Locate the cell with the specified text and output its (x, y) center coordinate. 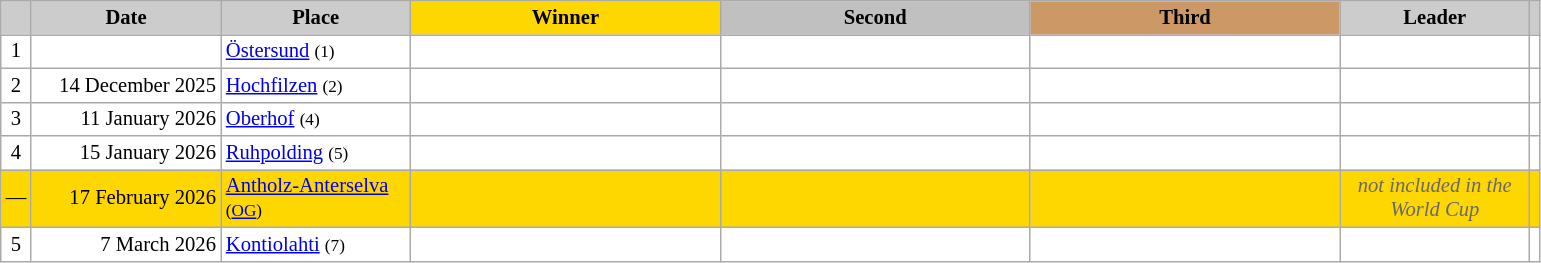
Leader (1435, 17)
Third (1185, 17)
Second (875, 17)
1 (16, 51)
11 January 2026 (126, 119)
Ruhpolding (5) (316, 153)
Kontiolahti (7) (316, 244)
Östersund (1) (316, 51)
Antholz-Anterselva (OG) (316, 198)
Winner (566, 17)
Date (126, 17)
— (16, 198)
4 (16, 153)
17 February 2026 (126, 198)
7 March 2026 (126, 244)
Hochfilzen (2) (316, 85)
14 December 2025 (126, 85)
Oberhof (4) (316, 119)
Place (316, 17)
2 (16, 85)
5 (16, 244)
not included in the World Cup (1435, 198)
15 January 2026 (126, 153)
3 (16, 119)
